Scan for the cell matching the given text and deliver its (x, y) coordinate at center. 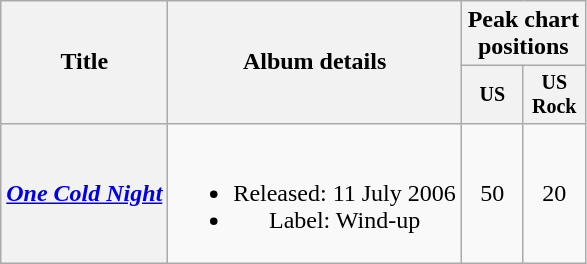
50 (492, 193)
Title (84, 62)
US Rock (554, 94)
US (492, 94)
20 (554, 193)
Peak chart positions (523, 34)
Album details (314, 62)
One Cold Night (84, 193)
Released: 11 July 2006Label: Wind-up (314, 193)
